Return (X, Y) of the center of cell containing provided text 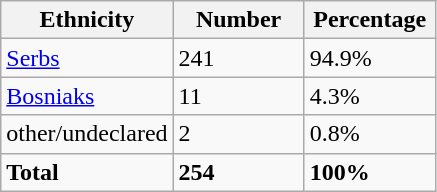
11 (238, 96)
Bosniaks (87, 96)
4.3% (370, 96)
Serbs (87, 58)
Ethnicity (87, 20)
94.9% (370, 58)
100% (370, 172)
Number (238, 20)
241 (238, 58)
other/undeclared (87, 134)
254 (238, 172)
Total (87, 172)
Percentage (370, 20)
0.8% (370, 134)
2 (238, 134)
